From the cell containing the given text, extract its center point as (x, y) coordinate. 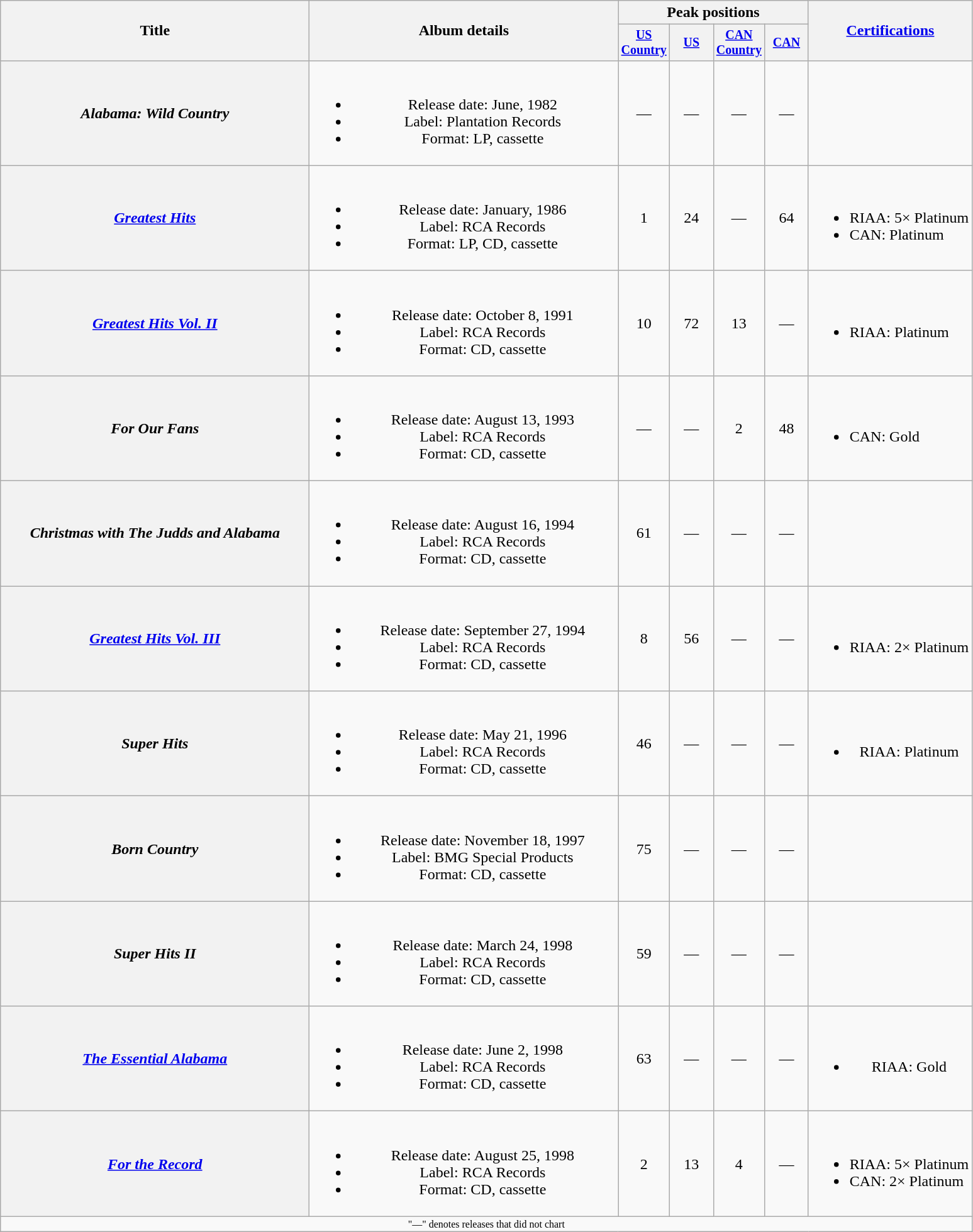
59 (644, 953)
Peak positions (713, 13)
61 (644, 533)
Release date: August 25, 1998Label: RCA RecordsFormat: CD, cassette (464, 1163)
Release date: May 21, 1996Label: RCA RecordsFormat: CD, cassette (464, 743)
Super Hits II (155, 953)
CAN Country (739, 43)
Release date: August 13, 1993Label: RCA RecordsFormat: CD, cassette (464, 428)
RIAA: 2× Platinum (891, 639)
75 (644, 849)
Born Country (155, 849)
48 (786, 428)
US (692, 43)
4 (739, 1163)
RIAA: 5× PlatinumCAN: 2× Platinum (891, 1163)
Release date: June 2, 1998Label: RCA RecordsFormat: CD, cassette (464, 1059)
Title (155, 31)
Release date: November 18, 1997Label: BMG Special ProductsFormat: CD, cassette (464, 849)
24 (692, 218)
Release date: June, 1982Label: Plantation RecordsFormat: LP, cassette (464, 113)
63 (644, 1059)
Greatest Hits (155, 218)
64 (786, 218)
Alabama: Wild Country (155, 113)
For Our Fans (155, 428)
Album details (464, 31)
10 (644, 323)
Release date: January, 1986Label: RCA RecordsFormat: LP, CD, cassette (464, 218)
72 (692, 323)
Release date: August 16, 1994Label: RCA RecordsFormat: CD, cassette (464, 533)
Greatest Hits Vol. II (155, 323)
RIAA: Gold (891, 1059)
CAN: Gold (891, 428)
"—" denotes releases that did not chart (487, 1224)
CAN (786, 43)
The Essential Alabama (155, 1059)
Release date: March 24, 1998Label: RCA RecordsFormat: CD, cassette (464, 953)
56 (692, 639)
Release date: October 8, 1991Label: RCA RecordsFormat: CD, cassette (464, 323)
Release date: September 27, 1994Label: RCA RecordsFormat: CD, cassette (464, 639)
Christmas with The Judds and Alabama (155, 533)
Certifications (891, 31)
8 (644, 639)
RIAA: 5× PlatinumCAN: Platinum (891, 218)
1 (644, 218)
Super Hits (155, 743)
US Country (644, 43)
46 (644, 743)
For the Record (155, 1163)
Greatest Hits Vol. III (155, 639)
